From the cell containing the given text, extract its center point as (x, y) coordinate. 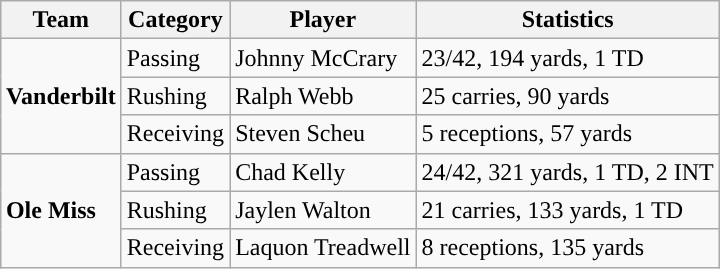
Ole Miss (60, 210)
Vanderbilt (60, 96)
Statistics (568, 20)
Steven Scheu (323, 134)
5 receptions, 57 yards (568, 134)
24/42, 321 yards, 1 TD, 2 INT (568, 172)
Ralph Webb (323, 96)
Category (175, 20)
Laquon Treadwell (323, 248)
Jaylen Walton (323, 210)
Johnny McCrary (323, 58)
Player (323, 20)
8 receptions, 135 yards (568, 248)
21 carries, 133 yards, 1 TD (568, 210)
25 carries, 90 yards (568, 96)
23/42, 194 yards, 1 TD (568, 58)
Team (60, 20)
Chad Kelly (323, 172)
